Extract the (X, Y) coordinate from the center of the cell holding the provided text.  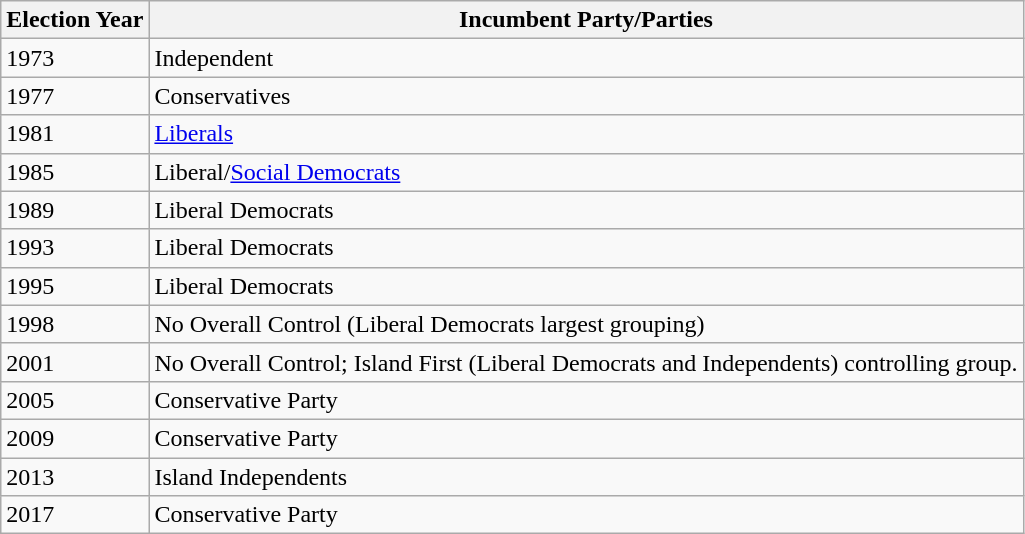
Independent (586, 58)
Liberals (586, 134)
1998 (75, 324)
No Overall Control; Island First (Liberal Democrats and Independents) controlling group. (586, 362)
1977 (75, 96)
1981 (75, 134)
1993 (75, 248)
1995 (75, 286)
1985 (75, 172)
Incumbent Party/Parties (586, 20)
Conservatives (586, 96)
No Overall Control (Liberal Democrats largest grouping) (586, 324)
2009 (75, 438)
1973 (75, 58)
1989 (75, 210)
2001 (75, 362)
2017 (75, 515)
2013 (75, 477)
Island Independents (586, 477)
Election Year (75, 20)
2005 (75, 400)
Liberal/Social Democrats (586, 172)
